Return (X, Y) of the center of cell containing provided text 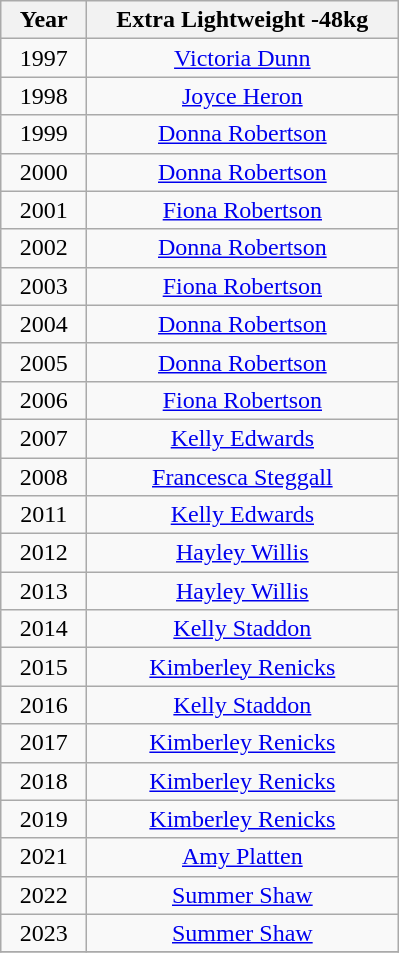
2019 (44, 819)
2023 (44, 933)
2001 (44, 210)
2005 (44, 362)
2014 (44, 629)
2021 (44, 857)
2012 (44, 553)
2003 (44, 286)
2004 (44, 324)
1997 (44, 58)
2017 (44, 743)
Victoria Dunn (242, 58)
2007 (44, 438)
2013 (44, 591)
Joyce Heron (242, 96)
Francesca Steggall (242, 477)
2022 (44, 895)
Amy Platten (242, 857)
Year (44, 20)
2016 (44, 705)
Extra Lightweight -48kg (242, 20)
2015 (44, 667)
2018 (44, 781)
2000 (44, 172)
2008 (44, 477)
1999 (44, 134)
2006 (44, 400)
2011 (44, 515)
2002 (44, 248)
1998 (44, 96)
